Return [X, Y] of the center of cell containing provided text 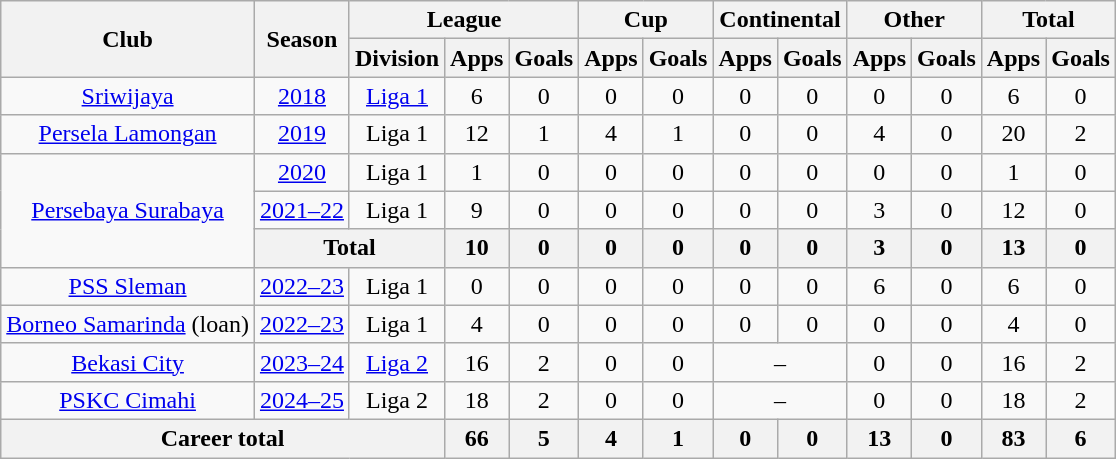
Borneo Samarinda (loan) [128, 324]
83 [1013, 438]
PSS Sleman [128, 286]
Bekasi City [128, 362]
Continental [780, 20]
Other [914, 20]
Club [128, 39]
2020 [302, 172]
2018 [302, 96]
2024–25 [302, 400]
Cup [646, 20]
2021–22 [302, 210]
5 [544, 438]
Persela Lamongan [128, 134]
Career total [223, 438]
Sriwijaya [128, 96]
2019 [302, 134]
66 [477, 438]
Season [302, 39]
League [464, 20]
10 [477, 248]
Persebaya Surabaya [128, 210]
2023–24 [302, 362]
Division [396, 58]
PSKC Cimahi [128, 400]
9 [477, 210]
20 [1013, 134]
